Pinpoint the cell where the given text exists, returning its (X, Y) midpoint coordinate. 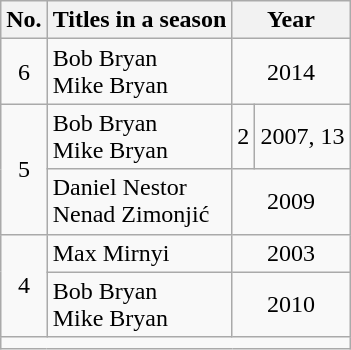
5 (24, 169)
2009 (291, 202)
2007, 13 (302, 136)
2003 (291, 253)
Year (291, 20)
Titles in a season (140, 20)
Max Mirnyi (140, 253)
2014 (291, 72)
No. (24, 20)
Daniel Nestor Nenad Zimonjić (140, 202)
2 (244, 136)
4 (24, 286)
2010 (291, 304)
6 (24, 72)
